Detect which cell encompasses the target text, then output its [x, y] center coordinate. 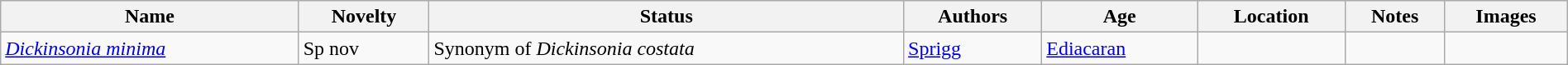
Sp nov [364, 48]
Images [1506, 17]
Authors [973, 17]
Status [667, 17]
Synonym of Dickinsonia costata [667, 48]
Dickinsonia minima [150, 48]
Notes [1395, 17]
Age [1120, 17]
Ediacaran [1120, 48]
Novelty [364, 17]
Location [1272, 17]
Sprigg [973, 48]
Name [150, 17]
